Pinpoint the cell where the given text exists, returning its (X, Y) midpoint coordinate. 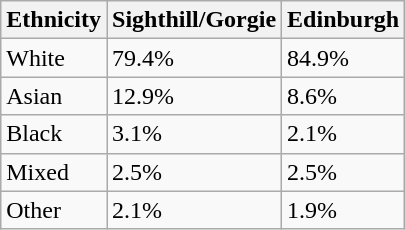
Mixed (54, 172)
Asian (54, 96)
79.4% (194, 58)
84.9% (344, 58)
Black (54, 134)
Ethnicity (54, 20)
1.9% (344, 210)
3.1% (194, 134)
Other (54, 210)
White (54, 58)
12.9% (194, 96)
Edinburgh (344, 20)
8.6% (344, 96)
Sighthill/Gorgie (194, 20)
